Return the (x, y) coordinate for the center point of the cell that contains the specified text.  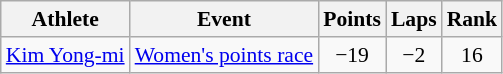
Women's points race (224, 55)
−2 (414, 55)
Athlete (66, 19)
16 (472, 55)
−19 (352, 55)
Kim Yong-mi (66, 55)
Points (352, 19)
Laps (414, 19)
Event (224, 19)
Rank (472, 19)
